Determine the (X, Y) coordinate at the center of the cell enclosing the given text.  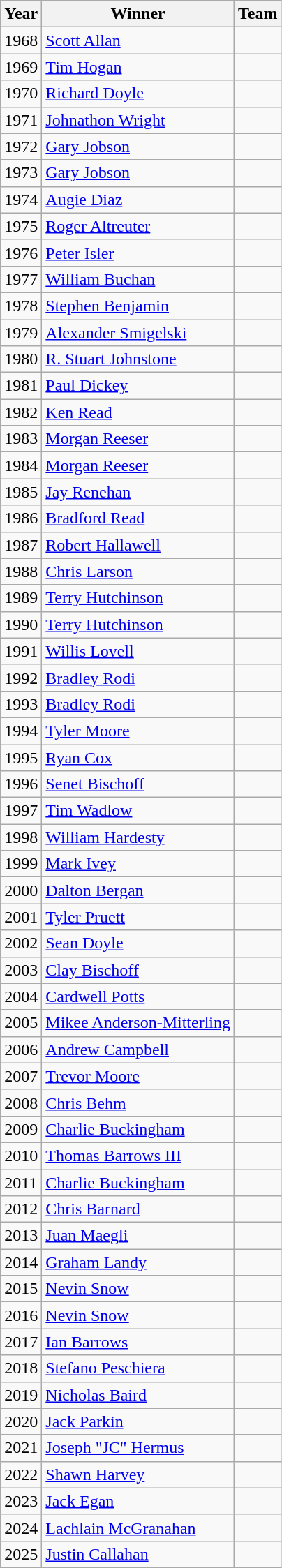
2017 (21, 1342)
Robert Hallawell (138, 545)
Jack Egan (138, 1501)
William Hardesty (138, 837)
Alexander Smigelski (138, 333)
Mikee Anderson-Mitterling (138, 1023)
2006 (21, 1050)
1984 (21, 465)
Tyler Moore (138, 731)
Trevor Moore (138, 1076)
2005 (21, 1023)
2020 (21, 1421)
1968 (21, 40)
Peter Isler (138, 253)
1978 (21, 306)
1969 (21, 67)
Chris Behm (138, 1103)
Ian Barrows (138, 1342)
1979 (21, 333)
2012 (21, 1209)
Lachlain McGranahan (138, 1528)
1981 (21, 386)
1988 (21, 572)
1999 (21, 864)
Roger Altreuter (138, 226)
R. Stuart Johnstone (138, 359)
Juan Maegli (138, 1236)
1973 (21, 173)
2001 (21, 917)
Jay Renehan (138, 492)
Year (21, 14)
1971 (21, 120)
1990 (21, 625)
Ken Read (138, 412)
Andrew Campbell (138, 1050)
Graham Landy (138, 1262)
1989 (21, 598)
1992 (21, 678)
2008 (21, 1103)
2000 (21, 890)
Augie Diaz (138, 200)
2007 (21, 1076)
2022 (21, 1474)
2004 (21, 996)
1983 (21, 439)
Stefano Peschiera (138, 1368)
Richard Doyle (138, 94)
Ryan Cox (138, 757)
Thomas Barrows III (138, 1156)
Shawn Harvey (138, 1474)
2003 (21, 970)
Senet Bischoff (138, 784)
Justin Callahan (138, 1554)
1995 (21, 757)
2024 (21, 1528)
Bradford Read (138, 518)
Team (258, 14)
Mark Ivey (138, 864)
1976 (21, 253)
2021 (21, 1448)
Tim Wadlow (138, 811)
Clay Bischoff (138, 970)
Paul Dickey (138, 386)
Cardwell Potts (138, 996)
1972 (21, 147)
Johnathon Wright (138, 120)
2025 (21, 1554)
Stephen Benjamin (138, 306)
1991 (21, 651)
Chris Larson (138, 572)
1975 (21, 226)
1987 (21, 545)
2023 (21, 1501)
Tim Hogan (138, 67)
1986 (21, 518)
2016 (21, 1315)
1996 (21, 784)
Winner (138, 14)
2009 (21, 1129)
1970 (21, 94)
Willis Lovell (138, 651)
Joseph "JC" Hermus (138, 1448)
Dalton Bergan (138, 890)
1977 (21, 279)
1985 (21, 492)
2013 (21, 1236)
1982 (21, 412)
2015 (21, 1289)
2019 (21, 1395)
Sean Doyle (138, 943)
1994 (21, 731)
1993 (21, 704)
1974 (21, 200)
2002 (21, 943)
2010 (21, 1156)
1997 (21, 811)
Chris Barnard (138, 1209)
Nicholas Baird (138, 1395)
William Buchan (138, 279)
Jack Parkin (138, 1421)
2011 (21, 1183)
1998 (21, 837)
Tyler Pruett (138, 917)
Scott Allan (138, 40)
2014 (21, 1262)
2018 (21, 1368)
1980 (21, 359)
